Detect which cell encompasses the target text, then output its (x, y) center coordinate. 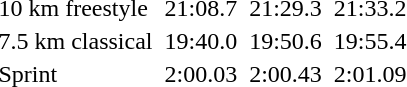
19:40.0 (201, 41)
19:50.6 (286, 41)
